Capture the cell that displays the provided text and extract its [x, y] central coordinate. 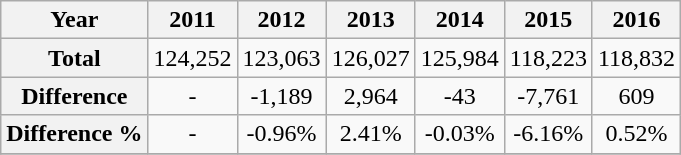
Year [74, 20]
2015 [548, 20]
118,223 [548, 58]
-7,761 [548, 96]
2011 [192, 20]
124,252 [192, 58]
Difference [74, 96]
-43 [460, 96]
2,964 [370, 96]
609 [636, 96]
2014 [460, 20]
2013 [370, 20]
0.52% [636, 134]
2016 [636, 20]
126,027 [370, 58]
Total [74, 58]
2.41% [370, 134]
2012 [282, 20]
-0.96% [282, 134]
125,984 [460, 58]
-6.16% [548, 134]
118,832 [636, 58]
-1,189 [282, 96]
Difference % [74, 134]
-0.03% [460, 134]
123,063 [282, 58]
